Scan for the cell matching the given text and deliver its (X, Y) coordinate at center. 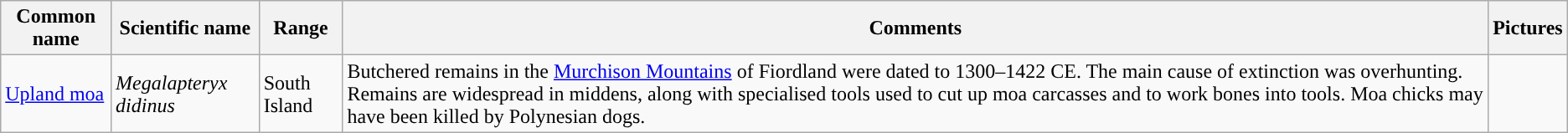
Pictures (1528, 28)
South Island (301, 94)
Common name (56, 28)
Range (301, 28)
Upland moa (56, 94)
Scientific name (186, 28)
Megalapteryx didinus (186, 94)
Comments (916, 28)
